From the cell containing the given text, extract its center point as [x, y] coordinate. 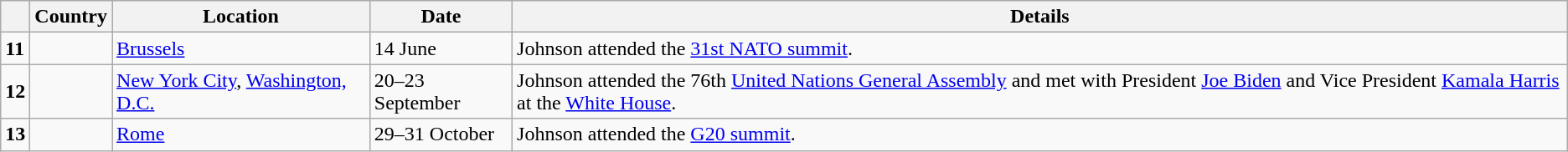
Location [241, 17]
12 [15, 92]
New York City, Washington, D.C. [241, 92]
29–31 October [441, 134]
20–23 September [441, 92]
Johnson attended the 76th United Nations General Assembly and met with President Joe Biden and Vice President Kamala Harris at the White House. [1040, 92]
Date [441, 17]
11 [15, 48]
Country [71, 17]
Johnson attended the 31st NATO summit. [1040, 48]
13 [15, 134]
14 June [441, 48]
Rome [241, 134]
Brussels [241, 48]
Details [1040, 17]
Johnson attended the G20 summit. [1040, 134]
